For the text-containing cell, return its midpoint in (x, y) coordinate format. 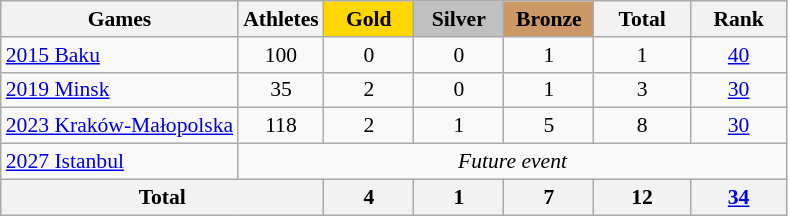
118 (281, 126)
100 (281, 55)
5 (549, 126)
Rank (738, 19)
Future event (512, 162)
7 (549, 197)
35 (281, 90)
Silver (459, 19)
2023 Kraków-Małopolska (120, 126)
2019 Minsk (120, 90)
Games (120, 19)
2027 Istanbul (120, 162)
Athletes (281, 19)
Gold (369, 19)
2015 Baku (120, 55)
12 (642, 197)
40 (738, 55)
3 (642, 90)
34 (738, 197)
Bronze (549, 19)
8 (642, 126)
4 (369, 197)
